Find where the given text appears and provide that cell's center as [X, Y] coordinate. 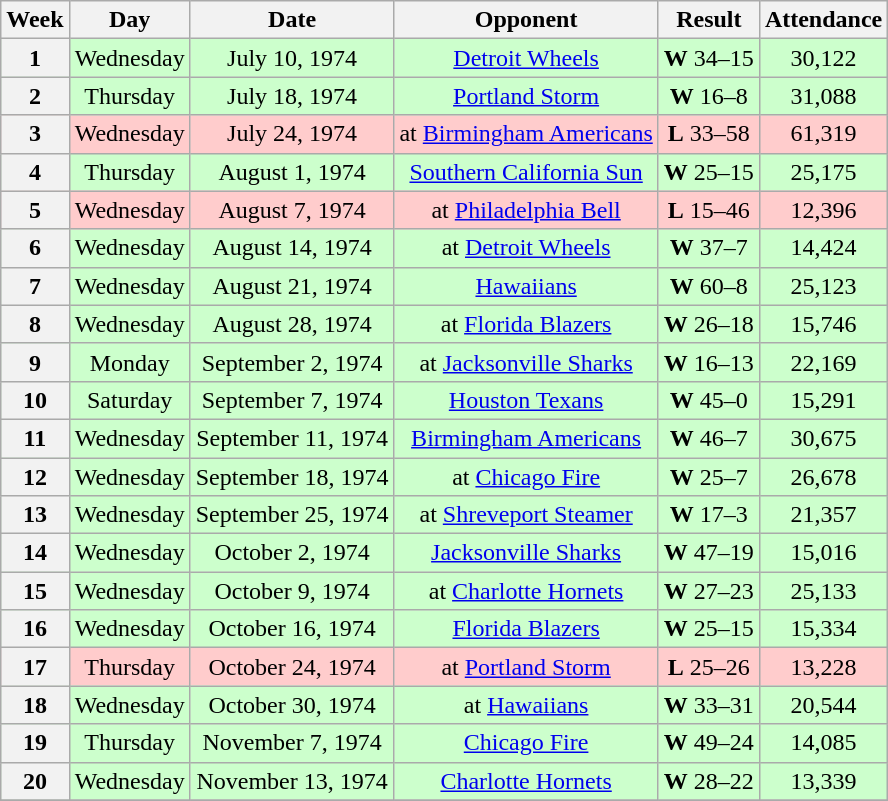
Chicago Fire [526, 743]
November 7, 1974 [292, 743]
Hawaiians [526, 286]
W 33–31 [708, 705]
Result [708, 20]
12,396 [823, 210]
October 24, 1974 [292, 667]
Saturday [130, 400]
August 28, 1974 [292, 324]
W 37–7 [708, 248]
W 49–24 [708, 743]
Florida Blazers [526, 629]
at Charlotte Hornets [526, 591]
W 16–13 [708, 362]
at Detroit Wheels [526, 248]
at Birmingham Americans [526, 134]
L 33–58 [708, 134]
14,424 [823, 248]
13,339 [823, 781]
12 [35, 477]
L 15–46 [708, 210]
W 46–7 [708, 438]
Week [35, 20]
26,678 [823, 477]
3 [35, 134]
September 7, 1974 [292, 400]
at Jacksonville Sharks [526, 362]
August 21, 1974 [292, 286]
20 [35, 781]
18 [35, 705]
W 17–3 [708, 515]
September 25, 1974 [292, 515]
September 18, 1974 [292, 477]
Southern California Sun [526, 172]
15,746 [823, 324]
October 9, 1974 [292, 591]
August 14, 1974 [292, 248]
4 [35, 172]
2 [35, 96]
August 7, 1974 [292, 210]
W 27–23 [708, 591]
22,169 [823, 362]
30,675 [823, 438]
25,175 [823, 172]
Charlotte Hornets [526, 781]
Houston Texans [526, 400]
19 [35, 743]
W 16–8 [708, 96]
Birmingham Americans [526, 438]
6 [35, 248]
16 [35, 629]
61,319 [823, 134]
Day [130, 20]
September 11, 1974 [292, 438]
14,085 [823, 743]
Opponent [526, 20]
9 [35, 362]
October 2, 1974 [292, 553]
14 [35, 553]
July 24, 1974 [292, 134]
21,357 [823, 515]
25,123 [823, 286]
15,291 [823, 400]
July 10, 1974 [292, 58]
17 [35, 667]
11 [35, 438]
5 [35, 210]
at Portland Storm [526, 667]
at Florida Blazers [526, 324]
31,088 [823, 96]
at Hawaiians [526, 705]
30,122 [823, 58]
8 [35, 324]
15 [35, 591]
at Philadelphia Bell [526, 210]
October 16, 1974 [292, 629]
W 26–18 [708, 324]
L 25–26 [708, 667]
August 1, 1974 [292, 172]
7 [35, 286]
October 30, 1974 [292, 705]
25,133 [823, 591]
at Shreveport Steamer [526, 515]
Jacksonville Sharks [526, 553]
15,016 [823, 553]
W 47–19 [708, 553]
13 [35, 515]
at Chicago Fire [526, 477]
W 25–7 [708, 477]
20,544 [823, 705]
July 18, 1974 [292, 96]
Attendance [823, 20]
15,334 [823, 629]
Portland Storm [526, 96]
Date [292, 20]
September 2, 1974 [292, 362]
1 [35, 58]
W 60–8 [708, 286]
Detroit Wheels [526, 58]
W 28–22 [708, 781]
W 45–0 [708, 400]
November 13, 1974 [292, 781]
13,228 [823, 667]
10 [35, 400]
Monday [130, 362]
W 34–15 [708, 58]
